Identify which cell holds the provided text, then report its (X, Y) central coordinate. 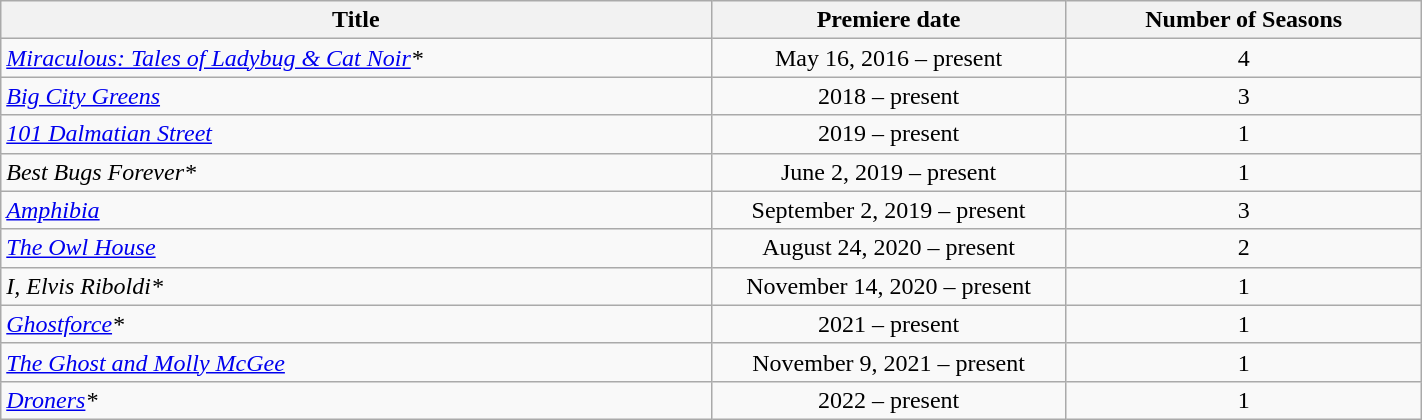
Number of Seasons (1244, 20)
2018 – present (888, 96)
2019 – present (888, 134)
4 (1244, 58)
2021 – present (888, 324)
I, Elvis Riboldi* (356, 286)
Best Bugs Forever* (356, 172)
June 2, 2019 – present (888, 172)
2 (1244, 248)
2022 – present (888, 400)
Big City Greens (356, 96)
August 24, 2020 – present (888, 248)
Amphibia (356, 210)
The Ghost and Molly McGee (356, 362)
Title (356, 20)
Ghostforce* (356, 324)
Droners* (356, 400)
101 Dalmatian Street (356, 134)
May 16, 2016 – present (888, 58)
November 9, 2021 – present (888, 362)
September 2, 2019 – present (888, 210)
Miraculous: Tales of Ladybug & Cat Noir* (356, 58)
November 14, 2020 – present (888, 286)
The Owl House (356, 248)
Premiere date (888, 20)
